From the cell containing the given text, extract its center point as (X, Y) coordinate. 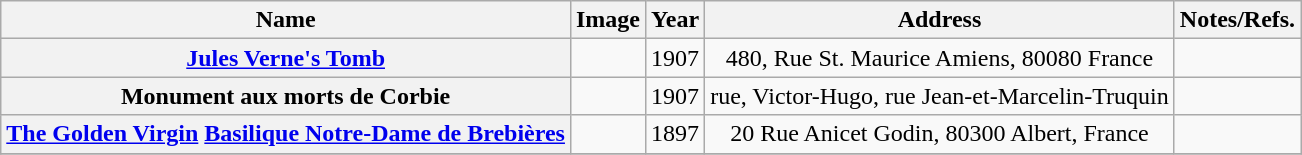
Name (286, 20)
20 Rue Anicet Godin, 80300 Albert, France (940, 134)
Image (608, 20)
rue, Victor-Hugo, rue Jean-et-Marcelin-Truquin (940, 96)
Address (940, 20)
Monument aux morts de Corbie (286, 96)
480, Rue St. Maurice Amiens, 80080 France (940, 58)
The Golden Virgin Basilique Notre-Dame de Brebières (286, 134)
Notes/Refs. (1237, 20)
Jules Verne's Tomb (286, 58)
Year (676, 20)
1897 (676, 134)
